Identify which cell holds the provided text, then report its [X, Y] central coordinate. 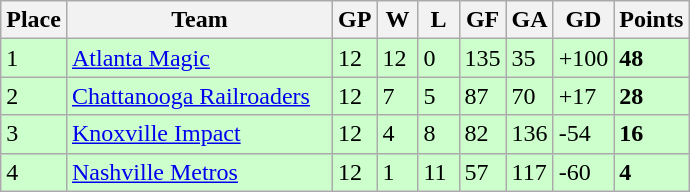
Chattanooga Railroaders [199, 96]
3 [34, 134]
-54 [584, 134]
48 [652, 58]
7 [398, 96]
5 [438, 96]
GD [584, 20]
0 [438, 58]
-60 [584, 172]
136 [530, 134]
35 [530, 58]
8 [438, 134]
+17 [584, 96]
L [438, 20]
GP [355, 20]
11 [438, 172]
GF [482, 20]
W [398, 20]
Atlanta Magic [199, 58]
Points [652, 20]
Knoxville Impact [199, 134]
Team [199, 20]
Place [34, 20]
16 [652, 134]
82 [482, 134]
135 [482, 58]
2 [34, 96]
70 [530, 96]
28 [652, 96]
117 [530, 172]
GA [530, 20]
87 [482, 96]
57 [482, 172]
+100 [584, 58]
Nashville Metros [199, 172]
